Identify which cell holds the provided text, then report its (x, y) central coordinate. 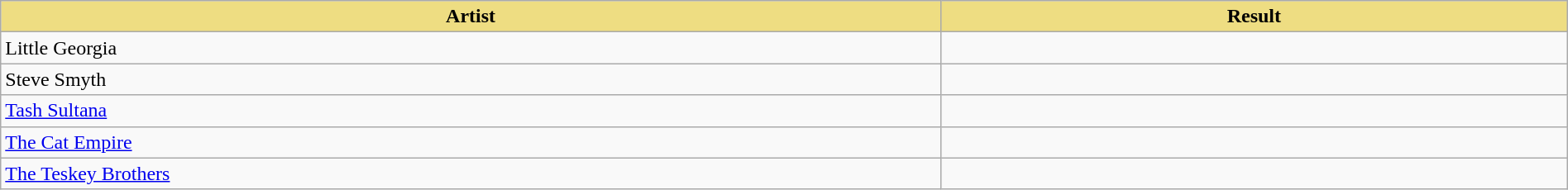
Result (1254, 17)
Tash Sultana (471, 111)
The Cat Empire (471, 142)
The Teskey Brothers (471, 173)
Artist (471, 17)
Steve Smyth (471, 79)
Little Georgia (471, 48)
